Capture the cell that displays the provided text and extract its [X, Y] central coordinate. 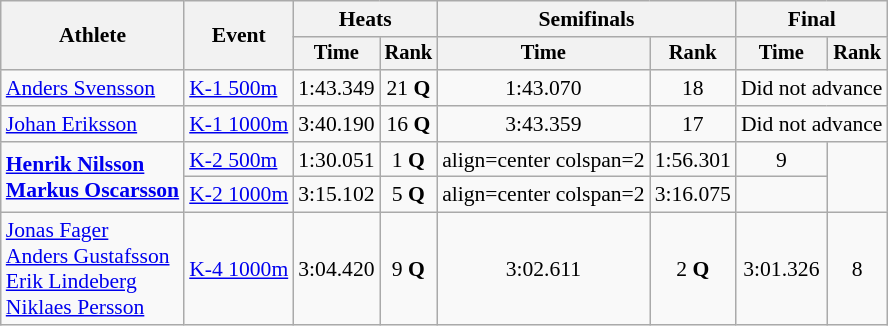
1 Q [409, 160]
K-1 500m [238, 88]
K-2 500m [238, 160]
21 Q [409, 88]
Event [238, 36]
Semifinals [586, 19]
8 [858, 269]
Henrik Nilsson Markus Oscarsson [92, 178]
K-1 1000m [238, 124]
K-2 1000m [238, 195]
Johan Eriksson [92, 124]
Jonas Fager Anders Gustafsson Erik Lindeberg Niklaes Persson [92, 269]
Final [812, 19]
5 Q [409, 195]
1:30.051 [336, 160]
3:43.359 [543, 124]
Athlete [92, 36]
1:43.070 [543, 88]
K-4 1000m [238, 269]
3:15.102 [336, 195]
3:02.611 [543, 269]
3:40.190 [336, 124]
3:01.326 [782, 269]
17 [693, 124]
9 Q [409, 269]
Anders Svensson [92, 88]
3:16.075 [693, 195]
3:04.420 [336, 269]
1:56.301 [693, 160]
9 [782, 160]
18 [693, 88]
1:43.349 [336, 88]
Heats [365, 19]
2 Q [693, 269]
16 Q [409, 124]
